Return the [x, y] coordinate for the center point of the cell that contains the specified text.  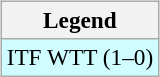
ITF WTT (1–0) [80, 57]
Legend [80, 20]
